Determine the [X, Y] coordinate at the center of the cell enclosing the given text.  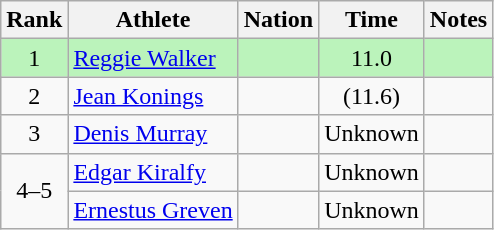
11.0 [372, 58]
1 [34, 58]
Notes [458, 20]
Ernestus Greven [153, 210]
Time [372, 20]
Denis Murray [153, 134]
(11.6) [372, 96]
Edgar Kiralfy [153, 172]
Nation [278, 20]
2 [34, 96]
Athlete [153, 20]
Jean Konings [153, 96]
Reggie Walker [153, 58]
4–5 [34, 191]
Rank [34, 20]
3 [34, 134]
